Scan for the cell matching the given text and deliver its [X, Y] coordinate at center. 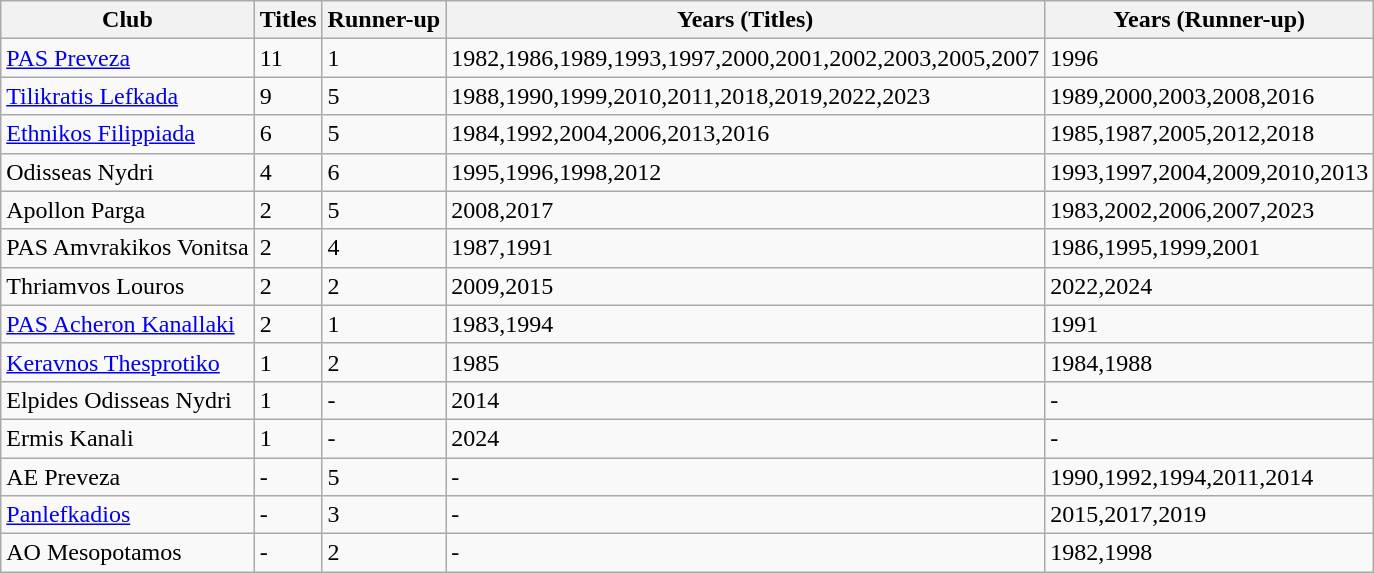
Keravnos Thesprotiko [128, 362]
1983,1994 [746, 324]
11 [288, 58]
1993,1997,2004,2009,2010,2013 [1210, 172]
2024 [746, 438]
PAS Acheron Kanallaki [128, 324]
PAS Preveza [128, 58]
9 [288, 96]
Thriamvos Louros [128, 286]
Ermis Kanali [128, 438]
1996 [1210, 58]
Odisseas Nydri [128, 172]
1985,1987,2005,2012,2018 [1210, 134]
2022,2024 [1210, 286]
1987,1991 [746, 248]
2009,2015 [746, 286]
Titles [288, 20]
Tilikratis Lefkada [128, 96]
1995,1996,1998,2012 [746, 172]
1982,1998 [1210, 553]
1984,1992,2004,2006,2013,2016 [746, 134]
2015,2017,2019 [1210, 515]
PAS Amvrakikos Vonitsa [128, 248]
Club [128, 20]
3 [384, 515]
1990,1992,1994,2011,2014 [1210, 477]
AO Mesopotamos [128, 553]
1984,1988 [1210, 362]
1986,1995,1999,2001 [1210, 248]
1989,2000,2003,2008,2016 [1210, 96]
Years (Titles) [746, 20]
2008,2017 [746, 210]
Panlefkadios [128, 515]
2014 [746, 400]
Elpides Odisseas Nydri [128, 400]
1988,1990,1999,2010,2011,2018,2019,2022,2023 [746, 96]
1991 [1210, 324]
Years (Runner-up) [1210, 20]
Ethnikos Filippiada [128, 134]
1982,1986,1989,1993,1997,2000,2001,2002,2003,2005,2007 [746, 58]
1983,2002,2006,2007,2023 [1210, 210]
AE Preveza [128, 477]
1985 [746, 362]
Apollon Parga [128, 210]
Runner-up [384, 20]
